From the cell containing the given text, extract its center point as (x, y) coordinate. 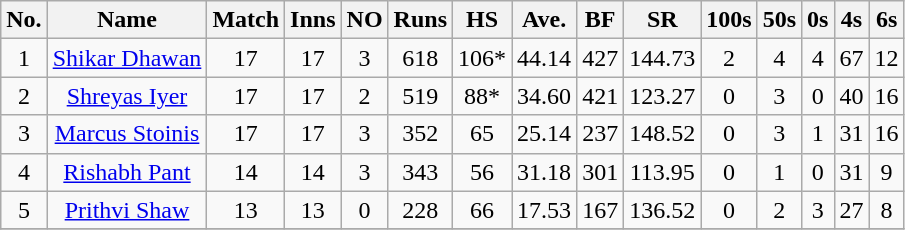
237 (600, 134)
352 (420, 134)
228 (420, 210)
113.95 (662, 172)
Inns (313, 20)
No. (24, 20)
NO (364, 20)
5 (24, 210)
12 (886, 58)
343 (420, 172)
34.60 (544, 96)
44.14 (544, 58)
148.52 (662, 134)
144.73 (662, 58)
167 (600, 210)
Ave. (544, 20)
Shreyas Iyer (127, 96)
100s (729, 20)
88* (482, 96)
519 (420, 96)
618 (420, 58)
Shikar Dhawan (127, 58)
Marcus Stoinis (127, 134)
6s (886, 20)
56 (482, 172)
65 (482, 134)
421 (600, 96)
27 (852, 210)
Rishabh Pant (127, 172)
50s (779, 20)
4s (852, 20)
HS (482, 20)
0s (818, 20)
Runs (420, 20)
66 (482, 210)
31.18 (544, 172)
67 (852, 58)
9 (886, 172)
Prithvi Shaw (127, 210)
17.53 (544, 210)
Match (246, 20)
40 (852, 96)
301 (600, 172)
BF (600, 20)
427 (600, 58)
Name (127, 20)
106* (482, 58)
123.27 (662, 96)
136.52 (662, 210)
SR (662, 20)
25.14 (544, 134)
8 (886, 210)
